Capture the cell that displays the provided text and extract its (X, Y) central coordinate. 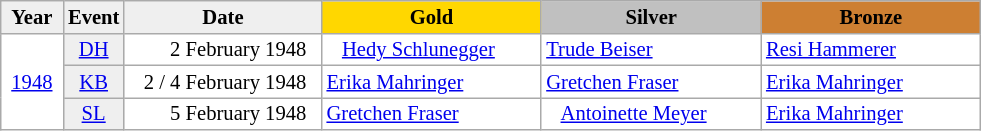
2 / 4 February 1948 (222, 81)
Date (222, 16)
Antoinette Meyer (651, 113)
Event (94, 16)
Trude Beiser (651, 49)
5 February 1948 (222, 113)
1948 (32, 82)
Bronze (871, 16)
KB (94, 81)
Resi Hammerer (871, 49)
Year (32, 16)
Silver (651, 16)
SL (94, 113)
Hedy Schlunegger (432, 49)
DH (94, 49)
Gold (432, 16)
2 February 1948 (222, 49)
